Return [x, y] of the center of cell containing provided text 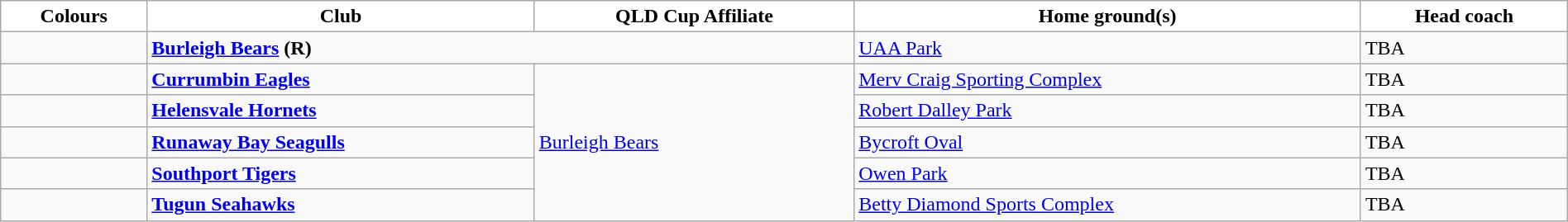
Merv Craig Sporting Complex [1108, 79]
Southport Tigers [341, 173]
Burleigh Bears (R) [501, 48]
QLD Cup Affiliate [695, 17]
Bycroft Oval [1108, 142]
Robert Dalley Park [1108, 111]
Head coach [1464, 17]
Club [341, 17]
Colours [74, 17]
Tugun Seahawks [341, 205]
Burleigh Bears [695, 142]
Betty Diamond Sports Complex [1108, 205]
Home ground(s) [1108, 17]
Owen Park [1108, 173]
Helensvale Hornets [341, 111]
UAA Park [1108, 48]
Currumbin Eagles [341, 79]
Runaway Bay Seagulls [341, 142]
